Find where the given text appears and provide that cell's center as [X, Y] coordinate. 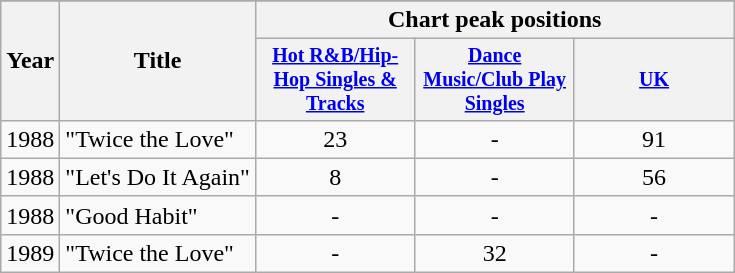
23 [334, 139]
UK [654, 80]
32 [494, 253]
Hot R&B/Hip-Hop Singles & Tracks [334, 80]
91 [654, 139]
"Good Habit" [158, 215]
56 [654, 177]
Dance Music/Club Play Singles [494, 80]
"Let's Do It Again" [158, 177]
Chart peak positions [494, 20]
Title [158, 61]
Year [30, 61]
1989 [30, 253]
8 [334, 177]
